Extract the [x, y] coordinate from the center of the cell holding the provided text.  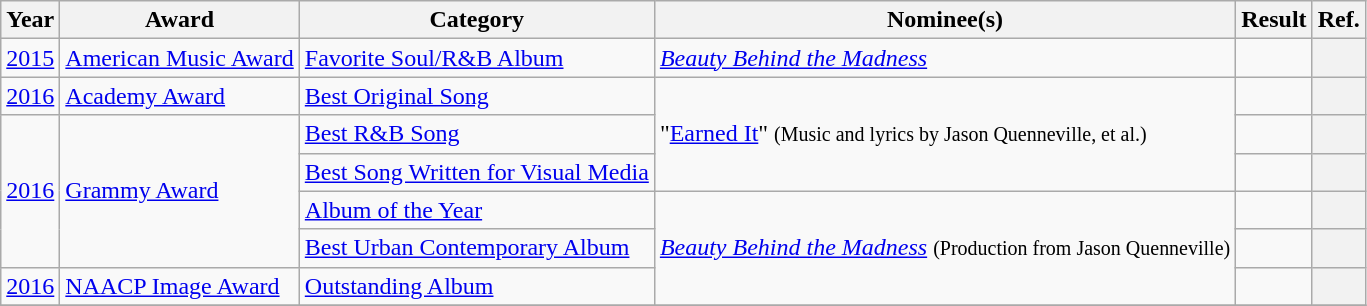
Nominee(s) [944, 20]
"Earned It" (Music and lyrics by Jason Quenneville, et al.) [944, 134]
NAACP Image Award [180, 286]
Outstanding Album [476, 286]
Result [1274, 20]
Academy Award [180, 96]
Category [476, 20]
Award [180, 20]
Grammy Award [180, 191]
Ref. [1338, 20]
Album of the Year [476, 210]
American Music Award [180, 58]
Best Original Song [476, 96]
Best Song Written for Visual Media [476, 172]
Beauty Behind the Madness [944, 58]
Best Urban Contemporary Album [476, 248]
Year [30, 20]
Favorite Soul/R&B Album [476, 58]
Best R&B Song [476, 134]
2015 [30, 58]
Beauty Behind the Madness (Production from Jason Quenneville) [944, 248]
